Search for the cell housing the specified text and yield its (X, Y) center coordinate. 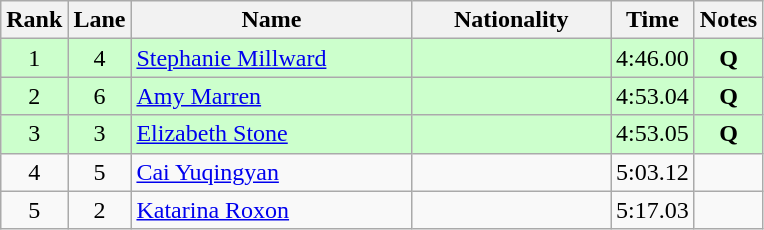
Katarina Roxon (272, 210)
5:17.03 (653, 210)
Stephanie Millward (272, 58)
Notes (728, 20)
4:53.04 (653, 96)
4:46.00 (653, 58)
6 (100, 96)
Amy Marren (272, 96)
5:03.12 (653, 172)
4:53.05 (653, 134)
Elizabeth Stone (272, 134)
Time (653, 20)
Lane (100, 20)
Rank (34, 20)
Name (272, 20)
Nationality (512, 20)
Cai Yuqingyan (272, 172)
1 (34, 58)
